Provide the (x, y) coordinate of the cell's center where the given text is located.  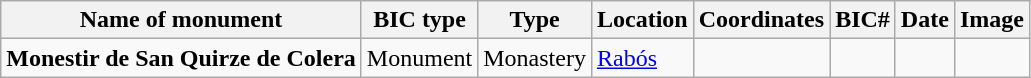
Monastery (535, 58)
BIC type (419, 20)
Location (642, 20)
Rabós (642, 58)
BIC# (863, 20)
Monestir de San Quirze de Colera (182, 58)
Monument (419, 58)
Coordinates (761, 20)
Type (535, 20)
Name of monument (182, 20)
Image (992, 20)
Date (924, 20)
